Extract the [x, y] coordinate from the center of the cell holding the provided text.  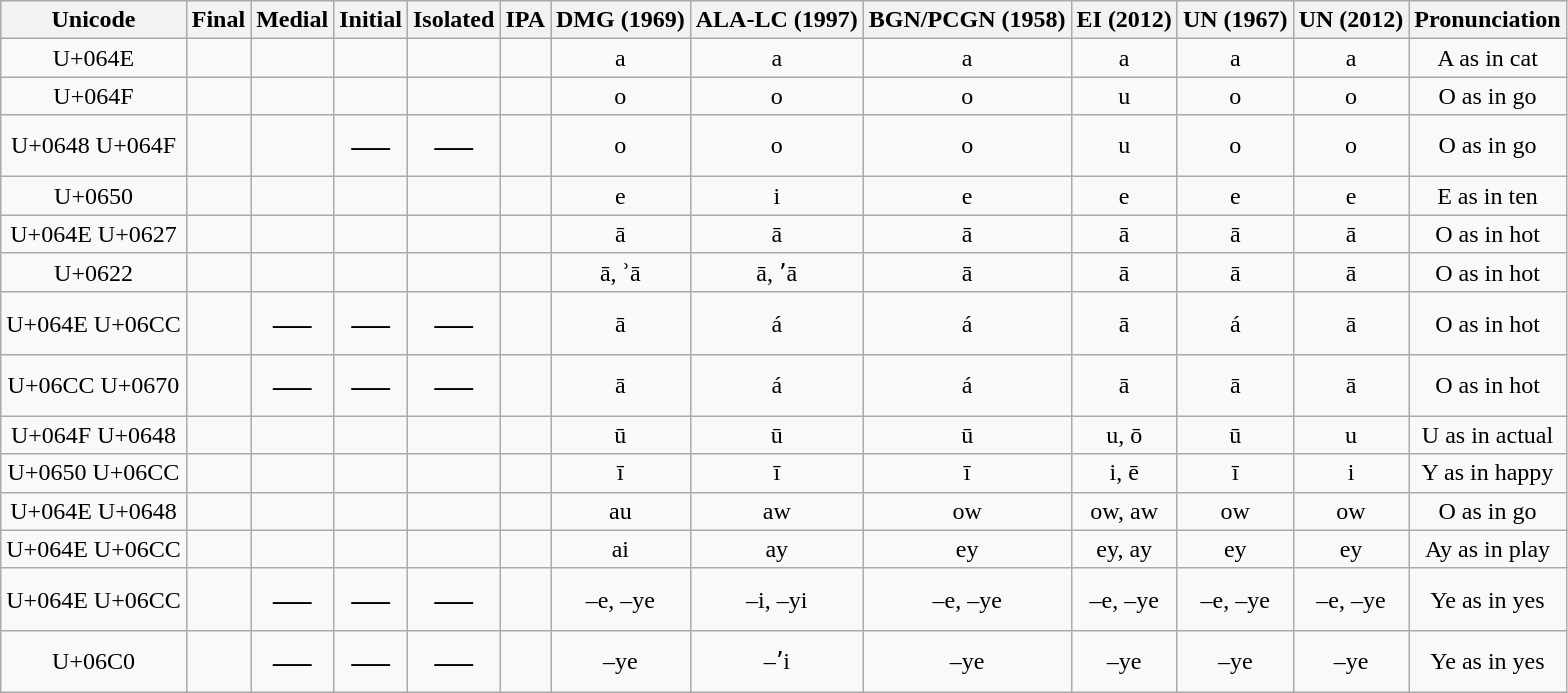
i, ē [1124, 473]
–i, –yi [776, 599]
ā, ʼā [776, 273]
U+064E U+0627 [94, 234]
A as in cat [1488, 58]
U+0648 U+064F [94, 146]
–ʼi [776, 661]
DMG (1969) [620, 20]
Unicode [94, 20]
UN (1967) [1235, 20]
ey, ay [1124, 549]
U as in actual [1488, 435]
ow, aw [1124, 511]
ai [620, 549]
au [620, 511]
u, ō [1124, 435]
U+0650 [94, 196]
aw [776, 511]
U+064F U+0648 [94, 435]
UN (2012) [1351, 20]
Pronunciation [1488, 20]
EI (2012) [1124, 20]
U+0650 U+06CC [94, 473]
Final [218, 20]
ALA-LC (1997) [776, 20]
Medial [292, 20]
U+064F [94, 96]
Y as in happy [1488, 473]
Isolated [453, 20]
ā, ʾā [620, 273]
U+0622 [94, 273]
Initial [371, 20]
ay [776, 549]
BGN/PCGN (1958) [967, 20]
U+064E [94, 58]
Ay as in play [1488, 549]
U+06C0 [94, 661]
IPA [526, 20]
E as in ten [1488, 196]
U+06CC U+0670 [94, 385]
U+064E U+0648 [94, 511]
